Scan for the cell matching the given text and deliver its [X, Y] coordinate at center. 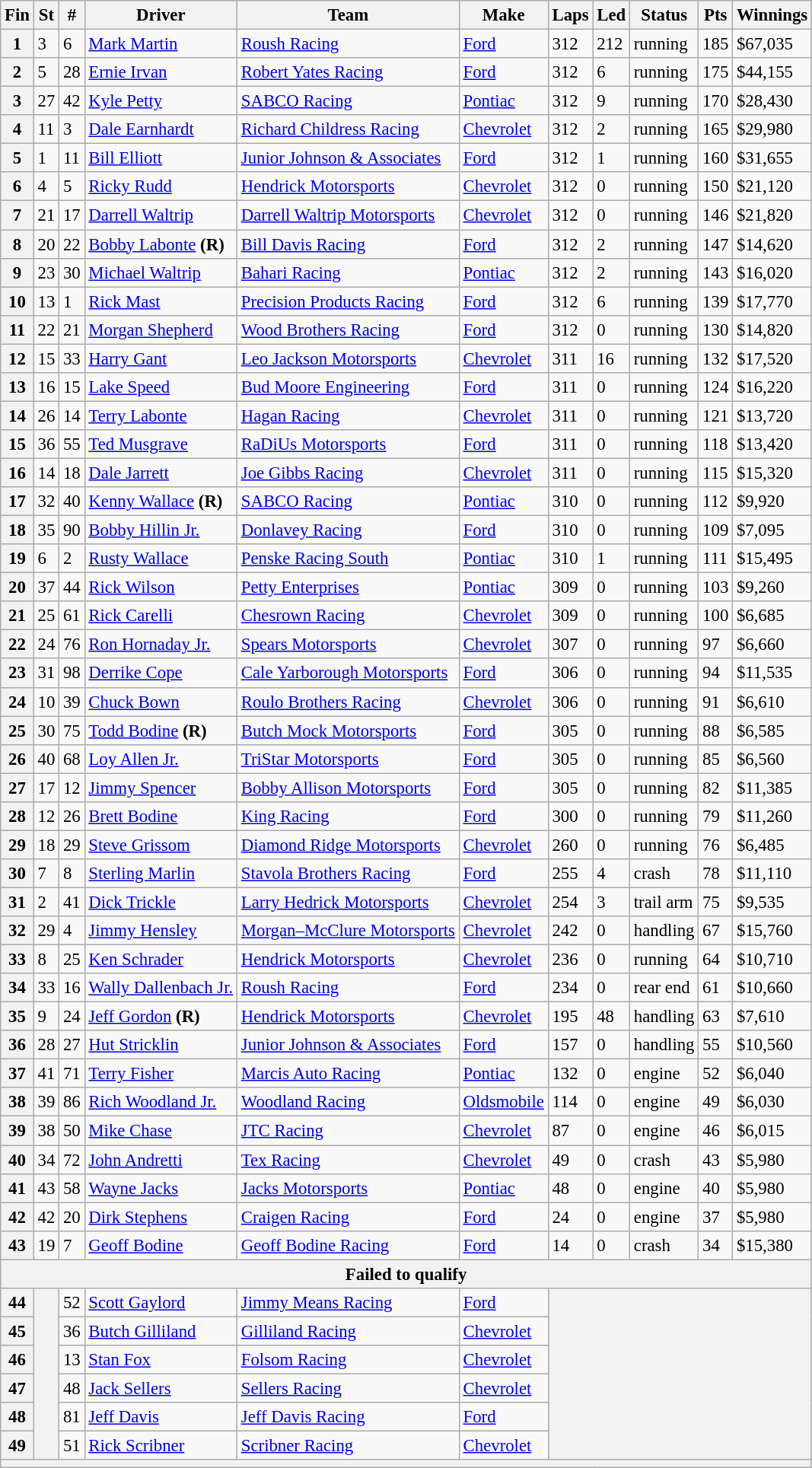
$11,110 [772, 874]
# [72, 15]
Butch Gilliland [161, 1331]
$13,420 [772, 444]
Fin [18, 15]
$67,035 [772, 44]
87 [571, 1131]
$11,385 [772, 788]
Wayne Jacks [161, 1188]
50 [72, 1131]
Morgan Shepherd [161, 330]
Bill Elliott [161, 158]
Led [612, 15]
124 [715, 387]
$28,430 [772, 101]
Jimmy Means Racing [348, 1303]
Jeff Davis [161, 1417]
118 [715, 444]
Hagan Racing [348, 416]
Driver [161, 15]
Marcis Auto Racing [348, 1074]
Kyle Petty [161, 101]
$6,040 [772, 1074]
Scribner Racing [348, 1446]
130 [715, 330]
Winnings [772, 15]
Dale Earnhardt [161, 129]
Darrell Waltrip [161, 215]
$11,535 [772, 673]
$17,520 [772, 358]
114 [571, 1103]
86 [72, 1103]
$14,820 [772, 330]
Larry Hedrick Motorsports [348, 902]
79 [715, 817]
Stan Fox [161, 1360]
$15,320 [772, 473]
Richard Childress Racing [348, 129]
$9,535 [772, 902]
Wood Brothers Racing [348, 330]
TriStar Motorsports [348, 759]
Team [348, 15]
260 [571, 845]
Geoff Bodine [161, 1245]
$29,980 [772, 129]
Craigen Racing [348, 1217]
Dick Trickle [161, 902]
Jeff Davis Racing [348, 1417]
Ricky Rudd [161, 186]
63 [715, 1017]
Bobby Hillin Jr. [161, 530]
Ken Schrader [161, 960]
Jack Sellers [161, 1388]
160 [715, 158]
143 [715, 272]
$6,660 [772, 645]
Rick Wilson [161, 588]
$7,610 [772, 1017]
Sellers Racing [348, 1388]
Derrike Cope [161, 673]
67 [715, 931]
300 [571, 817]
Mike Chase [161, 1131]
Butch Mock Motorsports [348, 731]
103 [715, 588]
Scott Gaylord [161, 1303]
Bahari Racing [348, 272]
Bobby Allison Motorsports [348, 788]
Pts [715, 15]
307 [571, 645]
98 [72, 673]
Wally Dallenbach Jr. [161, 988]
64 [715, 960]
150 [715, 186]
94 [715, 673]
195 [571, 1017]
Stavola Brothers Racing [348, 874]
$6,610 [772, 702]
Michael Waltrip [161, 272]
Jimmy Spencer [161, 788]
242 [571, 931]
$17,770 [772, 301]
Bill Davis Racing [348, 244]
$16,020 [772, 272]
John Andretti [161, 1160]
$31,655 [772, 158]
Failed to qualify [406, 1274]
Chuck Bown [161, 702]
Kenny Wallace (R) [161, 502]
$10,660 [772, 988]
Spears Motorsports [348, 645]
Donlavey Racing [348, 530]
139 [715, 301]
$6,030 [772, 1103]
236 [571, 960]
212 [612, 44]
72 [72, 1160]
Bud Moore Engineering [348, 387]
$21,120 [772, 186]
88 [715, 731]
$6,585 [772, 731]
91 [715, 702]
185 [715, 44]
90 [72, 530]
$6,485 [772, 845]
47 [18, 1388]
$15,495 [772, 559]
Terry Fisher [161, 1074]
Rich Woodland Jr. [161, 1103]
Mark Martin [161, 44]
82 [715, 788]
$6,560 [772, 759]
Status [664, 15]
121 [715, 416]
109 [715, 530]
71 [72, 1074]
Jimmy Hensley [161, 931]
Sterling Marlin [161, 874]
$10,710 [772, 960]
Petty Enterprises [348, 588]
$10,560 [772, 1045]
Penske Racing South [348, 559]
Gilliland Racing [348, 1331]
Lake Speed [161, 387]
Rusty Wallace [161, 559]
58 [72, 1188]
78 [715, 874]
Ted Musgrave [161, 444]
$44,155 [772, 72]
trail arm [664, 902]
Harry Gant [161, 358]
RaDiUs Motorsports [348, 444]
Ernie Irvan [161, 72]
$11,260 [772, 817]
Oldsmobile [504, 1103]
$21,820 [772, 215]
Brett Bodine [161, 817]
Precision Products Racing [348, 301]
234 [571, 988]
Chesrown Racing [348, 616]
rear end [664, 988]
68 [72, 759]
254 [571, 902]
165 [715, 129]
Robert Yates Racing [348, 72]
Woodland Racing [348, 1103]
$6,015 [772, 1131]
$7,095 [772, 530]
$16,220 [772, 387]
Laps [571, 15]
$14,620 [772, 244]
Make [504, 15]
157 [571, 1045]
100 [715, 616]
Todd Bodine (R) [161, 731]
$15,760 [772, 931]
Rick Mast [161, 301]
Roulo Brothers Racing [348, 702]
Loy Allen Jr. [161, 759]
170 [715, 101]
$9,260 [772, 588]
Joe Gibbs Racing [348, 473]
Steve Grissom [161, 845]
97 [715, 645]
$6,685 [772, 616]
Dale Jarrett [161, 473]
81 [72, 1417]
Hut Stricklin [161, 1045]
175 [715, 72]
St [46, 15]
$15,380 [772, 1245]
Bobby Labonte (R) [161, 244]
51 [72, 1446]
112 [715, 502]
111 [715, 559]
Rick Scribner [161, 1446]
146 [715, 215]
Folsom Racing [348, 1360]
Morgan–McClure Motorsports [348, 931]
Rick Carelli [161, 616]
Diamond Ridge Motorsports [348, 845]
Jacks Motorsports [348, 1188]
Terry Labonte [161, 416]
Darrell Waltrip Motorsports [348, 215]
$9,920 [772, 502]
Cale Yarborough Motorsports [348, 673]
Leo Jackson Motorsports [348, 358]
Tex Racing [348, 1160]
Geoff Bodine Racing [348, 1245]
JTC Racing [348, 1131]
85 [715, 759]
147 [715, 244]
King Racing [348, 817]
255 [571, 874]
115 [715, 473]
Dirk Stephens [161, 1217]
Jeff Gordon (R) [161, 1017]
Ron Hornaday Jr. [161, 645]
45 [18, 1331]
$13,720 [772, 416]
